Scan for the cell matching the given text and deliver its [X, Y] coordinate at center. 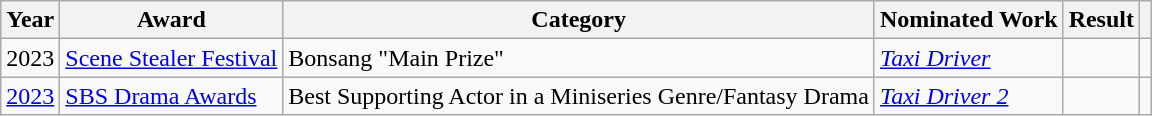
Best Supporting Actor in a Miniseries Genre/Fantasy Drama [579, 96]
Taxi Driver [968, 58]
Bonsang "Main Prize" [579, 58]
Scene Stealer Festival [172, 58]
Category [579, 20]
SBS Drama Awards [172, 96]
Nominated Work [968, 20]
Award [172, 20]
Year [30, 20]
Result [1101, 20]
Taxi Driver 2 [968, 96]
